Find where the given text appears and provide that cell's center as [X, Y] coordinate. 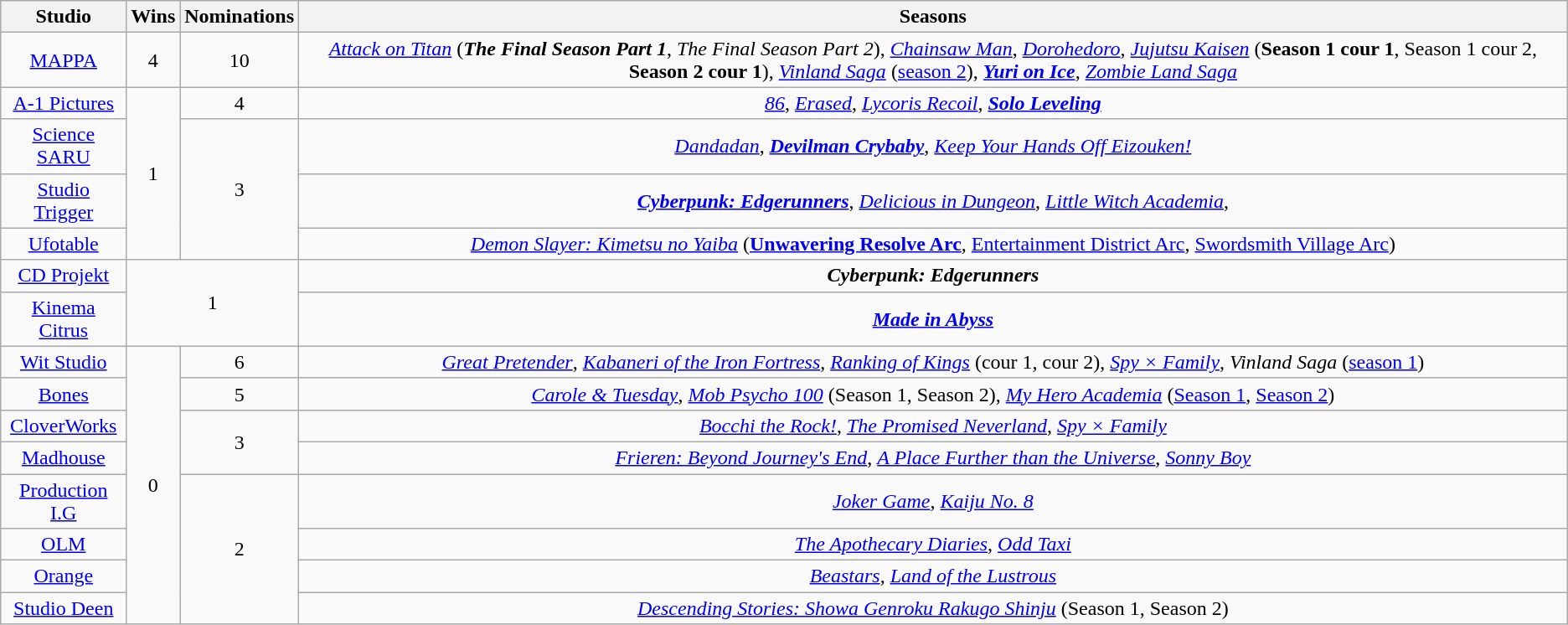
Studio [64, 17]
Descending Stories: Showa Genroku Rakugo Shinju (Season 1, Season 2) [933, 608]
Made in Abyss [933, 318]
Frieren: Beyond Journey's End, A Place Further than the Universe, Sonny Boy [933, 457]
Nominations [240, 17]
10 [240, 60]
2 [240, 550]
The Apothecary Diaries, Odd Taxi [933, 545]
A-1 Pictures [64, 103]
Great Pretender, Kabaneri of the Iron Fortress, Ranking of Kings (cour 1, cour 2), Spy × Family, Vinland Saga (season 1) [933, 362]
Studio Deen [64, 608]
0 [153, 485]
Bones [64, 394]
Cyberpunk: Edgerunners, Delicious in Dungeon, Little Witch Academia, [933, 201]
Science SARU [64, 146]
5 [240, 394]
6 [240, 362]
MAPPA [64, 60]
86, Erased, Lycoris Recoil, Solo Leveling [933, 103]
Kinema Citrus [64, 318]
Demon Slayer: Kimetsu no Yaiba (Unwavering Resolve Arc, Entertainment District Arc, Swordsmith Village Arc) [933, 244]
Cyberpunk: Edgerunners [933, 276]
Production I.G [64, 501]
Orange [64, 576]
Seasons [933, 17]
Joker Game, Kaiju No. 8 [933, 501]
OLM [64, 545]
Wit Studio [64, 362]
Madhouse [64, 457]
Beastars, Land of the Lustrous [933, 576]
Carole & Tuesday, Mob Psycho 100 (Season 1, Season 2), My Hero Academia (Season 1, Season 2) [933, 394]
Ufotable [64, 244]
CloverWorks [64, 426]
Dandadan, Devilman Crybaby, Keep Your Hands Off Eizouken! [933, 146]
CD Projekt [64, 276]
Bocchi the Rock!, The Promised Neverland, Spy × Family [933, 426]
Studio Trigger [64, 201]
Wins [153, 17]
